Search for the cell housing the specified text and yield its (x, y) center coordinate. 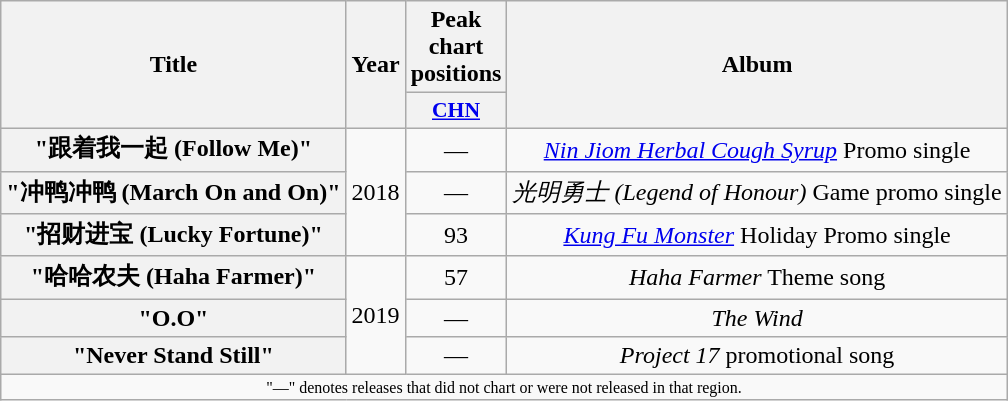
2018 (376, 192)
"冲鸭冲鸭 (March On and On)" (174, 192)
Peak chart positions (456, 47)
93 (456, 236)
"O.O" (174, 318)
2019 (376, 316)
光明勇士 (Legend of Honour) Game promo single (757, 192)
Haha Farmer Theme song (757, 278)
Nin Jiom Herbal Cough Syrup Promo single (757, 150)
"Never Stand Still" (174, 356)
Project 17 promotional song (757, 356)
"—" denotes releases that did not chart or were not released in that region. (504, 387)
CHN (456, 111)
Kung Fu Monster Holiday Promo single (757, 236)
57 (456, 278)
"跟着我一起 (Follow Me)" (174, 150)
Title (174, 65)
The Wind (757, 318)
"哈哈农夫 (Haha Farmer)" (174, 278)
"招财进宝 (Lucky Fortune)" (174, 236)
Year (376, 65)
Album (757, 65)
